Identify which cell holds the provided text, then report its [x, y] central coordinate. 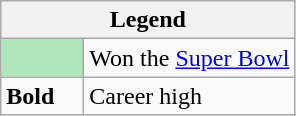
Career high [190, 96]
Legend [148, 20]
Won the Super Bowl [190, 58]
Bold [42, 96]
